Output the [x, y] coordinate of the center of the cell containing the given text.  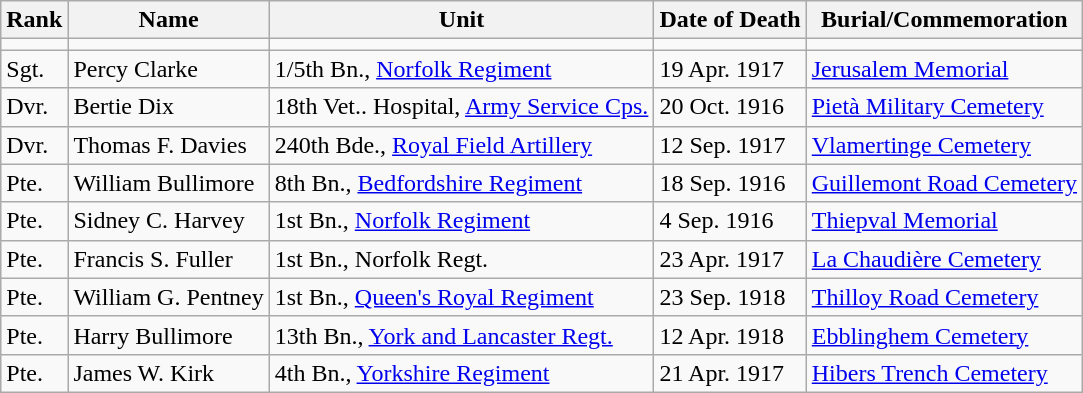
1st Bn., Norfolk Regiment [462, 221]
Burial/Commemoration [944, 20]
19 Apr. 1917 [730, 69]
Ebblinghem Cemetery [944, 335]
Date of Death [730, 20]
18 Sep. 1916 [730, 183]
Guillemont Road Cemetery [944, 183]
21 Apr. 1917 [730, 373]
4th Bn., Yorkshire Regiment [462, 373]
Name [168, 20]
Thomas F. Davies [168, 145]
12 Apr. 1918 [730, 335]
Sidney C. Harvey [168, 221]
Jerusalem Memorial [944, 69]
1st Bn., Norfolk Regt. [462, 259]
23 Apr. 1917 [730, 259]
Thilloy Road Cemetery [944, 297]
23 Sep. 1918 [730, 297]
Unit [462, 20]
Rank [34, 20]
Bertie Dix [168, 107]
240th Bde., Royal Field Artillery [462, 145]
1/5th Bn., Norfolk Regiment [462, 69]
Sgt. [34, 69]
12 Sep. 1917 [730, 145]
James W. Kirk [168, 373]
8th Bn., Bedfordshire Regiment [462, 183]
Hibers Trench Cemetery [944, 373]
13th Bn., York and Lancaster Regt. [462, 335]
Vlamertinge Cemetery [944, 145]
La Chaudière Cemetery [944, 259]
Francis S. Fuller [168, 259]
Pietà Military Cemetery [944, 107]
Harry Bullimore [168, 335]
20 Oct. 1916 [730, 107]
18th Vet.. Hospital, Army Service Cps. [462, 107]
Thiepval Memorial [944, 221]
4 Sep. 1916 [730, 221]
William G. Pentney [168, 297]
1st Bn., Queen's Royal Regiment [462, 297]
William Bullimore [168, 183]
Percy Clarke [168, 69]
